Provide the (X, Y) coordinate of the cell's center where the given text is located.  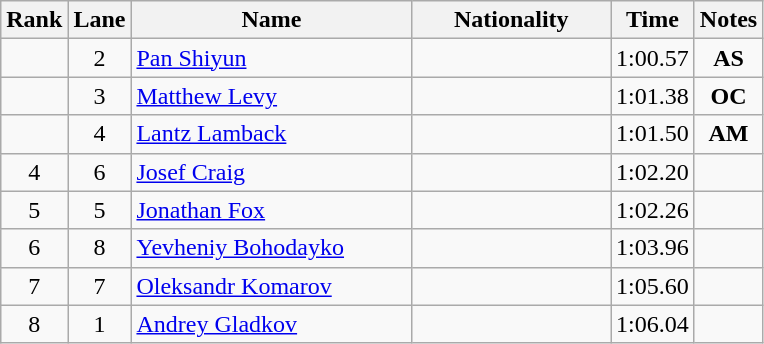
1:01.50 (653, 134)
1:03.96 (653, 248)
2 (100, 58)
Matthew Levy (272, 96)
Jonathan Fox (272, 210)
AS (728, 58)
1:02.20 (653, 172)
1:02.26 (653, 210)
1:01.38 (653, 96)
Andrey Gladkov (272, 324)
Pan Shiyun (272, 58)
Notes (728, 20)
Lantz Lamback (272, 134)
OC (728, 96)
Josef Craig (272, 172)
Yevheniy Bohodayko (272, 248)
AM (728, 134)
Lane (100, 20)
Time (653, 20)
1 (100, 324)
1:00.57 (653, 58)
Rank (34, 20)
Oleksandr Komarov (272, 286)
1:05.60 (653, 286)
Name (272, 20)
3 (100, 96)
1:06.04 (653, 324)
Nationality (512, 20)
